Return the [x, y] coordinate for the center point of the cell that contains the specified text.  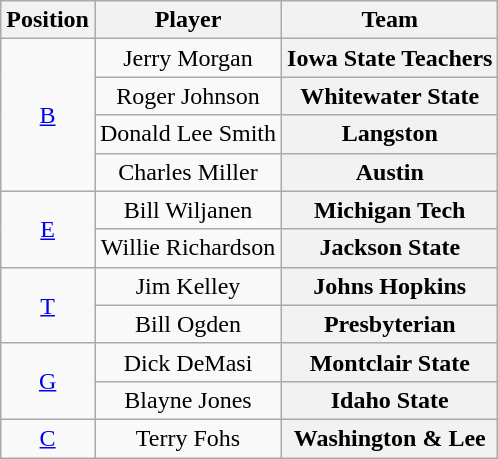
Blayne Jones [188, 400]
Jerry Morgan [188, 58]
B [48, 115]
Jim Kelley [188, 286]
Michigan Tech [390, 210]
Roger Johnson [188, 96]
T [48, 305]
Idaho State [390, 400]
Jackson State [390, 248]
Johns Hopkins [390, 286]
Willie Richardson [188, 248]
Dick DeMasi [188, 362]
Bill Ogden [188, 324]
Donald Lee Smith [188, 134]
Langston [390, 134]
Position [48, 20]
Bill Wiljanen [188, 210]
G [48, 381]
Presbyterian [390, 324]
Team [390, 20]
Washington & Lee [390, 438]
Montclair State [390, 362]
Austin [390, 172]
Charles Miller [188, 172]
Terry Fohs [188, 438]
C [48, 438]
Iowa State Teachers [390, 58]
Player [188, 20]
Whitewater State [390, 96]
E [48, 229]
